Detect which cell encompasses the target text, then output its (x, y) center coordinate. 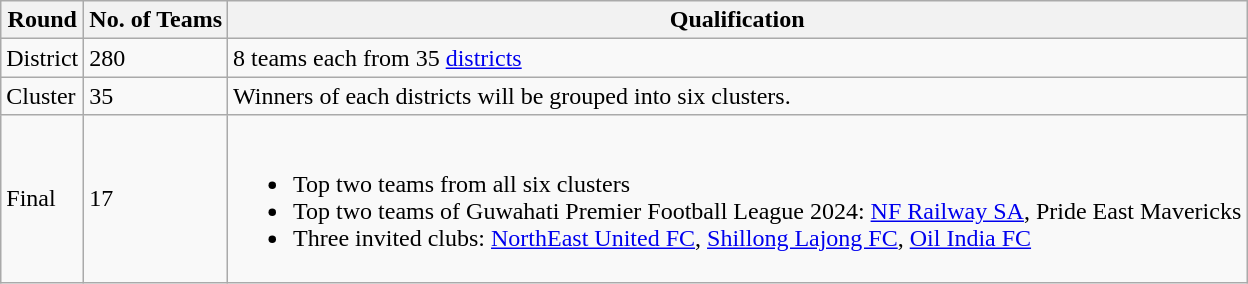
District (42, 58)
Winners of each districts will be grouped into six clusters. (738, 96)
280 (156, 58)
35 (156, 96)
Qualification (738, 20)
Round (42, 20)
No. of Teams (156, 20)
Cluster (42, 96)
Final (42, 198)
8 teams each from 35 districts (738, 58)
17 (156, 198)
